Provide the (X, Y) coordinate of the cell's center where the given text is located.  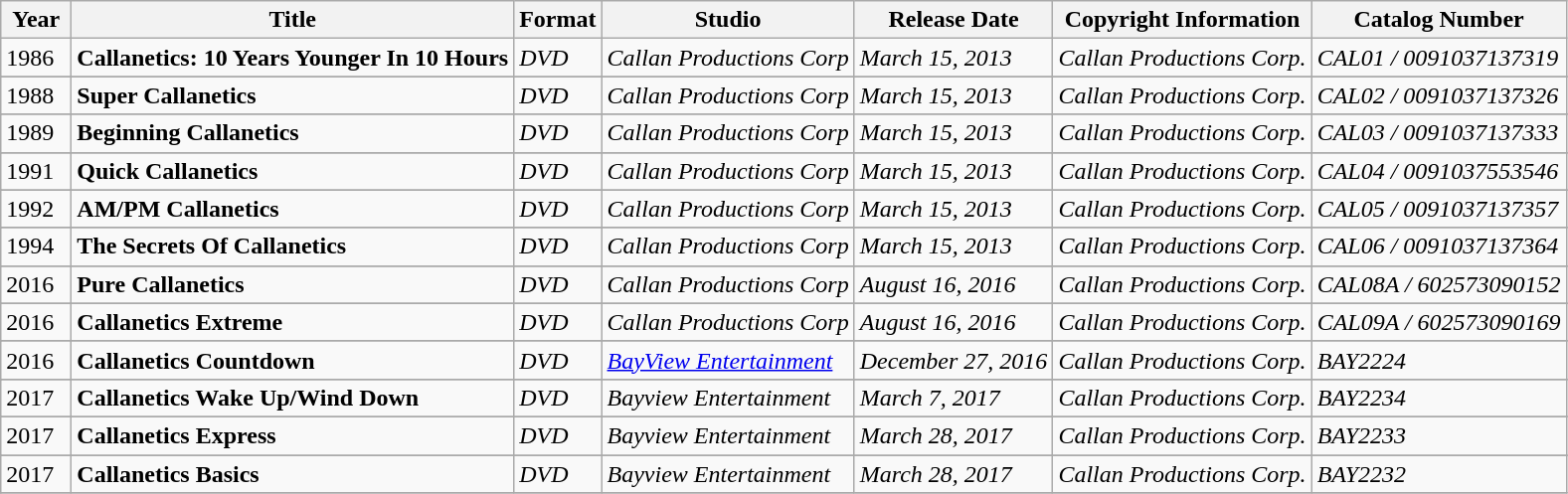
Release Date (954, 20)
Quick Callanetics (292, 171)
Catalog Number (1439, 20)
CAL08A / 602573090152 (1439, 284)
CAL06 / 0091037137364 (1439, 247)
December 27, 2016 (954, 360)
CAL05 / 0091037137357 (1439, 209)
Copyright Information (1182, 20)
Pure Callanetics (292, 284)
The Secrets Of Callanetics (292, 247)
1986 (36, 58)
Callanetics: 10 Years Younger In 10 Hours (292, 58)
Format (558, 20)
Title (292, 20)
CAL01 / 0091037137319 (1439, 58)
Callanetics Wake Up/Wind Down (292, 398)
1992 (36, 209)
1994 (36, 247)
March 7, 2017 (954, 398)
Callanetics Basics (292, 474)
CAL02 / 0091037137326 (1439, 95)
Beginning Callanetics (292, 133)
1991 (36, 171)
Year (36, 20)
Super Callanetics (292, 95)
BayView Entertainment (728, 360)
1989 (36, 133)
AM/PM Callanetics (292, 209)
Callanetics Countdown (292, 360)
Callanetics Extreme (292, 322)
Callanetics Express (292, 435)
BAY2224 (1439, 360)
CAL03 / 0091037137333 (1439, 133)
CAL09A / 602573090169 (1439, 322)
BAY2233 (1439, 435)
1988 (36, 95)
BAY2234 (1439, 398)
CAL04 / 0091037553546 (1439, 171)
BAY2232 (1439, 474)
Studio (728, 20)
